Scan for the cell matching the given text and deliver its (X, Y) coordinate at center. 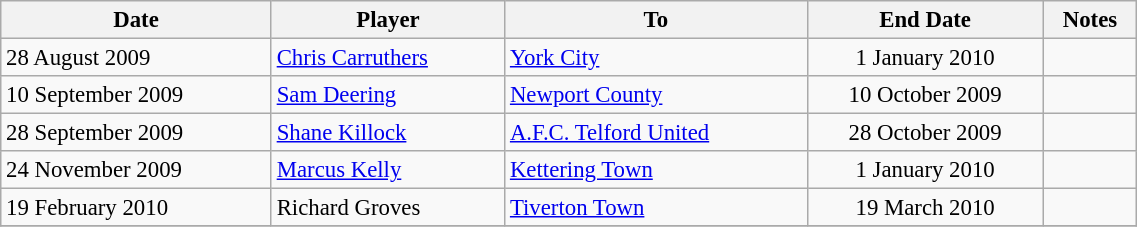
10 October 2009 (925, 95)
Sam Deering (388, 95)
Date (136, 20)
Shane Killock (388, 133)
28 October 2009 (925, 133)
Player (388, 20)
19 March 2010 (925, 208)
To (656, 20)
28 September 2009 (136, 133)
A.F.C. Telford United (656, 133)
Tiverton Town (656, 208)
Chris Carruthers (388, 58)
19 February 2010 (136, 208)
York City (656, 58)
End Date (925, 20)
Notes (1090, 20)
Newport County (656, 95)
24 November 2009 (136, 170)
Richard Groves (388, 208)
Kettering Town (656, 170)
28 August 2009 (136, 58)
Marcus Kelly (388, 170)
10 September 2009 (136, 95)
